Detect which cell encompasses the target text, then output its [x, y] center coordinate. 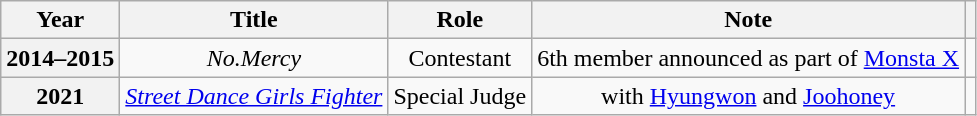
Role [460, 20]
No.Mercy [254, 58]
6th member announced as part of Monsta X [748, 58]
Title [254, 20]
Special Judge [460, 96]
Year [60, 20]
2021 [60, 96]
2014–2015 [60, 58]
Street Dance Girls Fighter [254, 96]
Contestant [460, 58]
Note [748, 20]
with Hyungwon and Joohoney [748, 96]
